Search for the cell housing the specified text and yield its (X, Y) center coordinate. 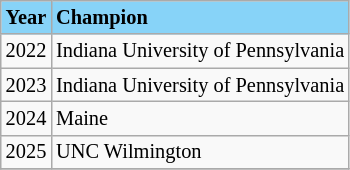
2024 (26, 118)
UNC Wilmington (200, 152)
2022 (26, 51)
Year (26, 17)
2025 (26, 152)
2023 (26, 85)
Champion (200, 17)
Maine (200, 118)
